Pinpoint the cell where the given text exists, returning its (x, y) midpoint coordinate. 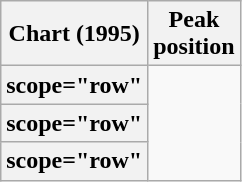
Peakposition (194, 34)
Chart (1995) (74, 34)
